Return (X, Y) of the center of cell containing provided text 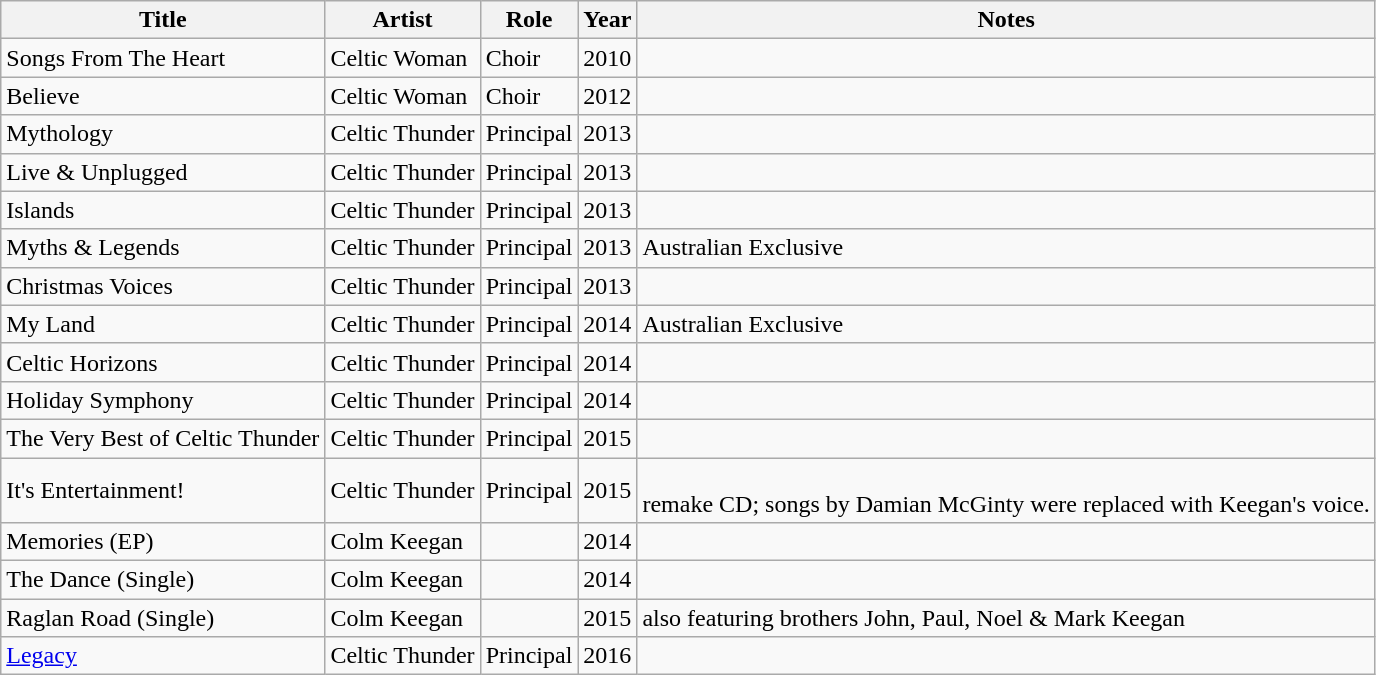
Celtic Horizons (163, 362)
Legacy (163, 656)
Memories (EP) (163, 542)
2012 (608, 96)
The Very Best of Celtic Thunder (163, 438)
It's Entertainment! (163, 490)
Songs From The Heart (163, 58)
Mythology (163, 134)
My Land (163, 324)
Believe (163, 96)
Notes (1006, 20)
Myths & Legends (163, 248)
Live & Unplugged (163, 172)
Year (608, 20)
Holiday Symphony (163, 400)
Title (163, 20)
Raglan Road (Single) (163, 618)
Artist (402, 20)
2016 (608, 656)
remake CD; songs by Damian McGinty were replaced with Keegan's voice. (1006, 490)
Role (529, 20)
Christmas Voices (163, 286)
2010 (608, 58)
The Dance (Single) (163, 580)
Islands (163, 210)
also featuring brothers John, Paul, Noel & Mark Keegan (1006, 618)
